Pinpoint the cell where the given text exists, returning its [X, Y] midpoint coordinate. 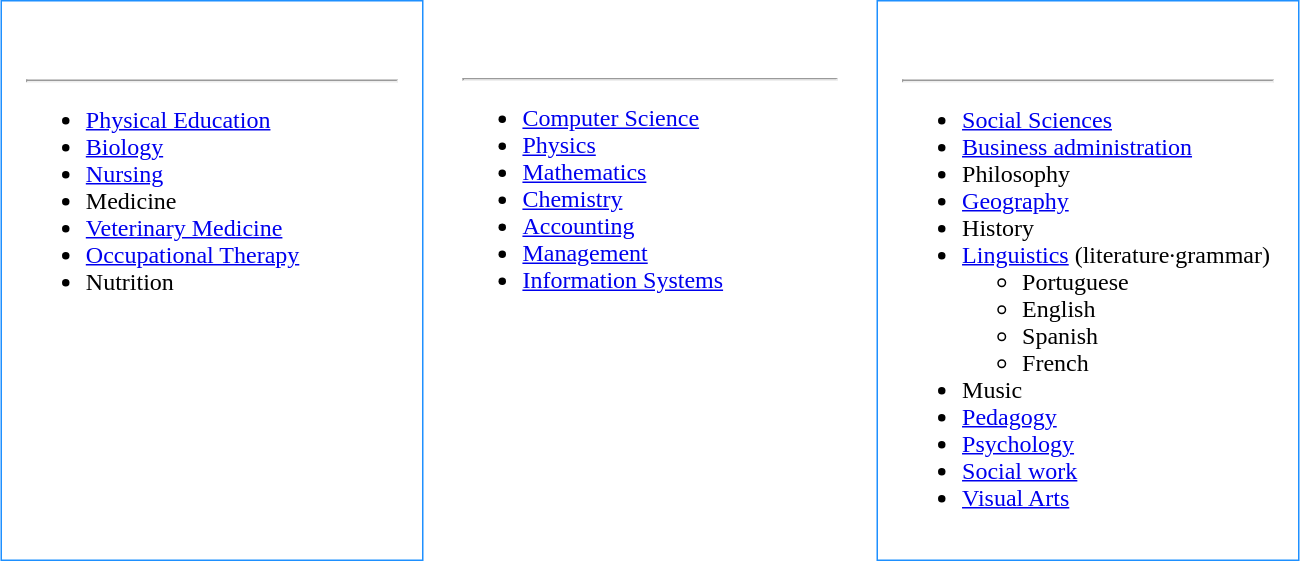
Computer SciencePhysicsMathematicsChemistryAccountingManagementInformation Systems [650, 280]
Physical EducationBiologyNursingMedicineVeterinary MedicineOccupational TherapyNutrition [212, 280]
